For the text-containing cell, return its midpoint in [X, Y] coordinate format. 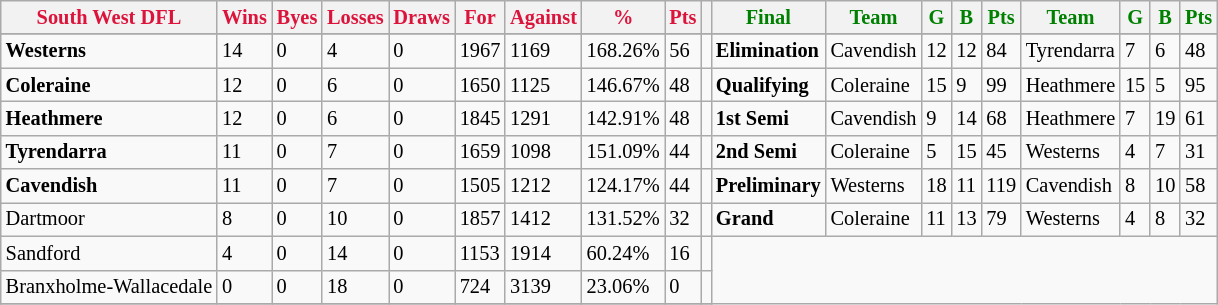
99 [1000, 85]
84 [1000, 51]
For [480, 17]
1169 [544, 51]
Draws [421, 17]
724 [480, 287]
Against [544, 17]
23.06% [624, 287]
Final [768, 17]
68 [1000, 118]
2nd Semi [768, 152]
124.17% [624, 186]
Byes [297, 17]
95 [1198, 85]
16 [682, 253]
142.91% [624, 118]
1659 [480, 152]
1153 [480, 253]
1857 [480, 219]
1412 [544, 219]
1291 [544, 118]
19 [1165, 118]
1845 [480, 118]
1212 [544, 186]
Preliminary [768, 186]
Qualifying [768, 85]
61 [1198, 118]
1650 [480, 85]
1505 [480, 186]
1125 [544, 85]
Sandford [109, 253]
Dartmoor [109, 219]
56 [682, 51]
31 [1198, 152]
Grand [768, 219]
Branxholme-Wallacedale [109, 287]
60.24% [624, 253]
131.52% [624, 219]
13 [966, 219]
1967 [480, 51]
South West DFL [109, 17]
168.26% [624, 51]
45 [1000, 152]
Wins [244, 17]
% [624, 17]
146.67% [624, 85]
79 [1000, 219]
1st Semi [768, 118]
Losses [355, 17]
1098 [544, 152]
151.09% [624, 152]
Elimination [768, 51]
58 [1198, 186]
3139 [544, 287]
1914 [544, 253]
119 [1000, 186]
